Find where the given text appears and provide that cell's center as (X, Y) coordinate. 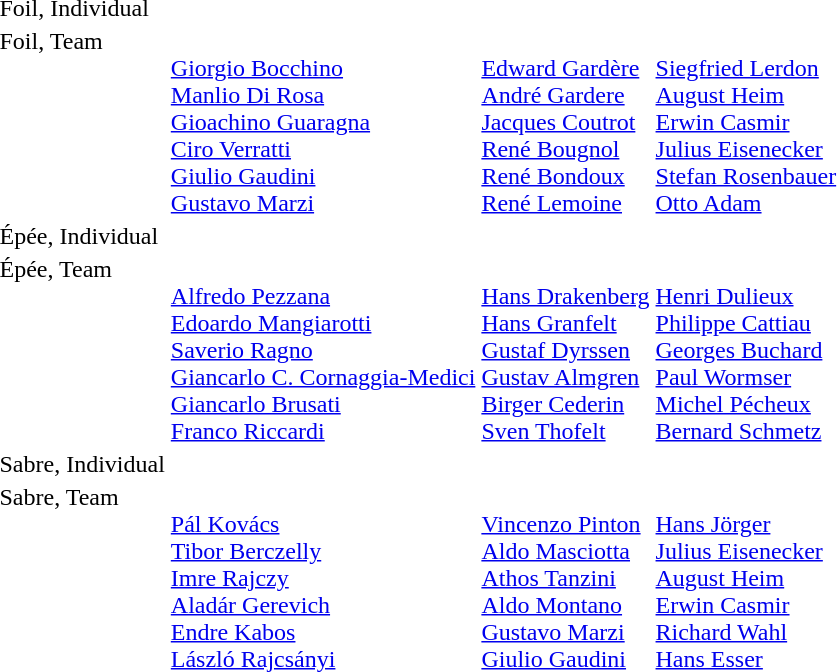
Edward GardèreAndré GardereJacques CoutrotRené BougnolRené BondouxRené Lemoine (566, 122)
Alfredo PezzanaEdoardo MangiarottiSaverio RagnoGiancarlo C. Cornaggia-MediciGiancarlo BrusatiFranco Riccardi (323, 350)
Giorgio BocchinoManlio Di RosaGioachino GuaragnaCiro VerrattiGiulio GaudiniGustavo Marzi (323, 122)
Hans DrakenbergHans GranfeltGustaf DyrssenGustav AlmgrenBirger CederinSven Thofelt (566, 350)
